Extract the (x, y) coordinate from the center of the cell holding the provided text.  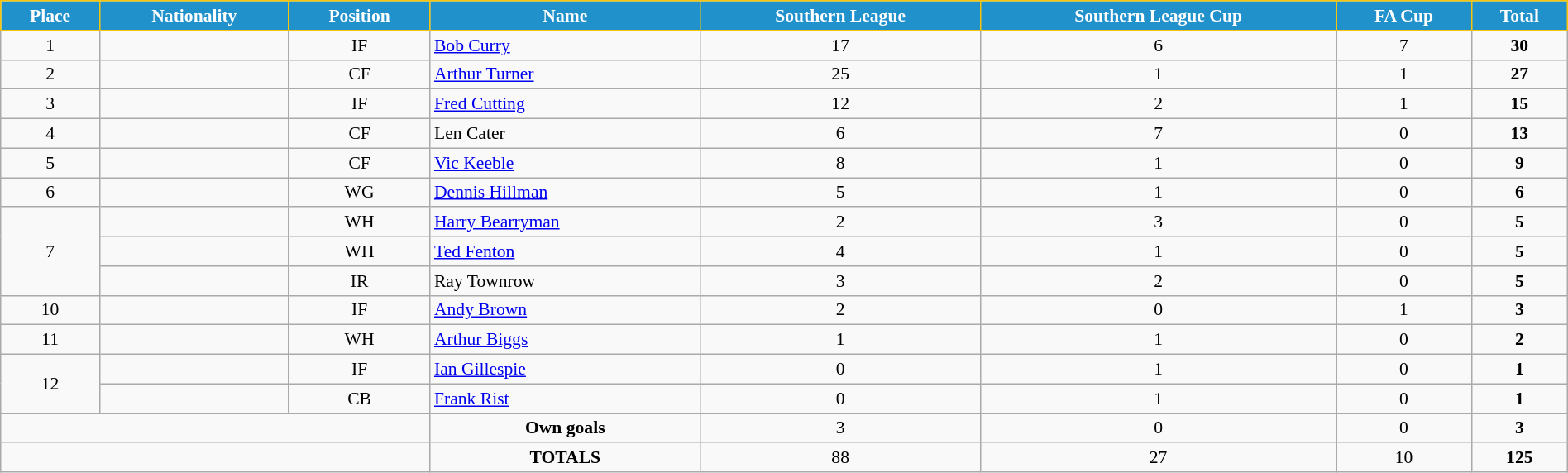
Harry Bearryman (566, 222)
125 (1519, 458)
Ray Townrow (566, 281)
Own goals (566, 428)
88 (840, 458)
8 (840, 163)
Total (1519, 16)
Andy Brown (566, 310)
Len Cater (566, 134)
Frank Rist (566, 399)
WG (359, 193)
FA Cup (1404, 16)
Dennis Hillman (566, 193)
13 (1519, 134)
17 (840, 45)
Place (50, 16)
30 (1519, 45)
25 (840, 74)
Fred Cutting (566, 104)
Name (566, 16)
Arthur Biggs (566, 340)
Nationality (194, 16)
TOTALS (566, 458)
11 (50, 340)
15 (1519, 104)
CB (359, 399)
Southern League (840, 16)
9 (1519, 163)
Southern League Cup (1159, 16)
Ted Fenton (566, 251)
Ian Gillespie (566, 370)
Arthur Turner (566, 74)
Position (359, 16)
IR (359, 281)
Bob Curry (566, 45)
Vic Keeble (566, 163)
